Return (x, y) of the center of cell containing provided text 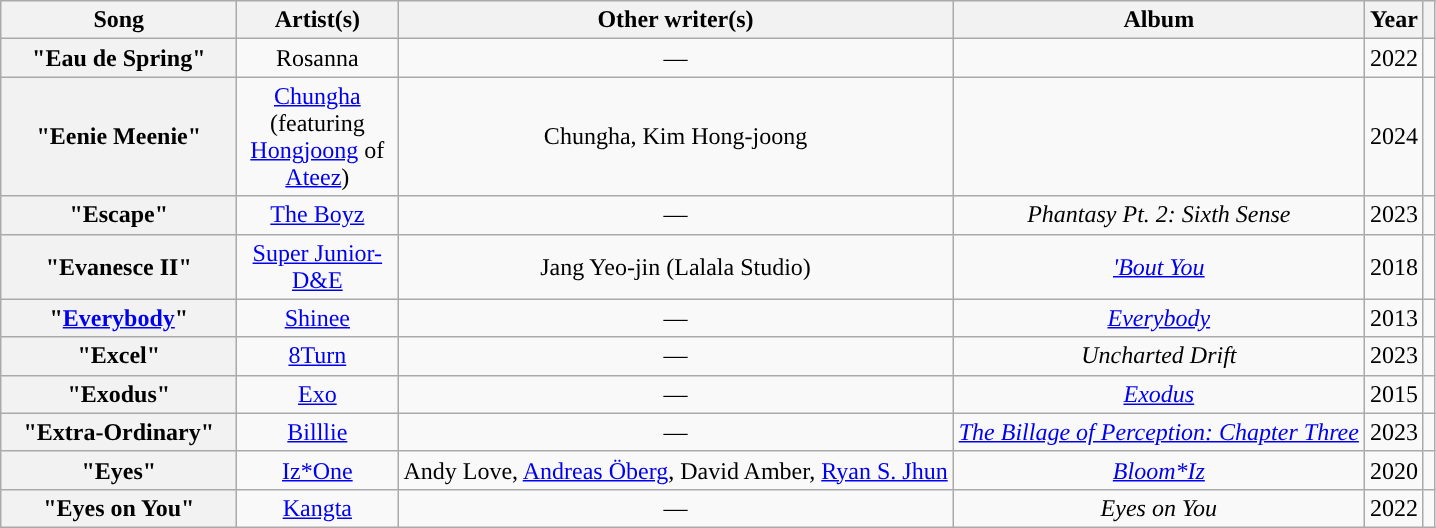
8Turn (318, 356)
2020 (1394, 470)
"Everybody" (119, 318)
2018 (1394, 266)
Exodus (1158, 394)
2015 (1394, 394)
Super Junior-D&E (318, 266)
Billlie (318, 432)
Andy Love, Andreas Öberg, David Amber, Ryan S. Jhun (676, 470)
The Billage of Perception: Chapter Three (1158, 432)
Year (1394, 20)
Uncharted Drift (1158, 356)
Jang Yeo-jin (Lalala Studio) (676, 266)
Bloom*Iz (1158, 470)
Exo (318, 394)
Shinee (318, 318)
"Evanesce II" (119, 266)
Song (119, 20)
Phantasy Pt. 2: Sixth Sense (1158, 215)
Rosanna (318, 58)
Chungha, Kim Hong-joong (676, 136)
The Boyz (318, 215)
Everybody (1158, 318)
"Eenie Meenie" (119, 136)
'Bout You (1158, 266)
"Excel" (119, 356)
Chungha (featuring Hongjoong of Ateez) (318, 136)
2024 (1394, 136)
Album (1158, 20)
Artist(s) (318, 20)
"Exodus" (119, 394)
"Escape" (119, 215)
"Eau de Spring" (119, 58)
Kangta (318, 508)
2013 (1394, 318)
"Extra-Ordinary" (119, 432)
"Eyes" (119, 470)
Eyes on You (1158, 508)
"Eyes on You" (119, 508)
Other writer(s) (676, 20)
Iz*One (318, 470)
